Find where the given text appears and provide that cell's center as [X, Y] coordinate. 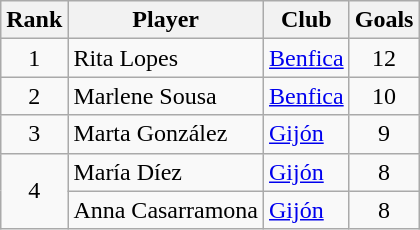
Club [307, 20]
Anna Casarramona [166, 210]
3 [34, 134]
María Díez [166, 172]
Goals [384, 20]
2 [34, 96]
1 [34, 58]
Marta González [166, 134]
4 [34, 191]
Marlene Sousa [166, 96]
10 [384, 96]
Rita Lopes [166, 58]
Player [166, 20]
9 [384, 134]
Rank [34, 20]
12 [384, 58]
